Search for the cell housing the specified text and yield its [X, Y] center coordinate. 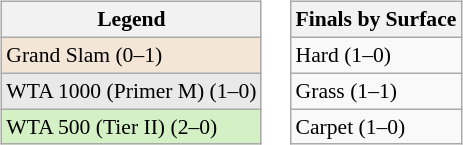
WTA 1000 (Primer M) (1–0) [131, 91]
Grand Slam (0–1) [131, 55]
Carpet (1–0) [376, 127]
WTA 500 (Tier II) (2–0) [131, 127]
Hard (1–0) [376, 55]
Legend [131, 20]
Finals by Surface [376, 20]
Grass (1–1) [376, 91]
